Provide the [X, Y] coordinate of the cell's center where the given text is located.  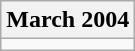
March 2004 [68, 20]
